Locate the cell with the specified text and output its (X, Y) center coordinate. 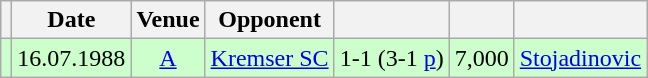
1-1 (3-1 p) (392, 58)
A (168, 58)
7,000 (482, 58)
16.07.1988 (72, 58)
Opponent (270, 20)
Venue (168, 20)
Stojadinovic (580, 58)
Date (72, 20)
Kremser SC (270, 58)
